Capture the cell that displays the provided text and extract its (x, y) central coordinate. 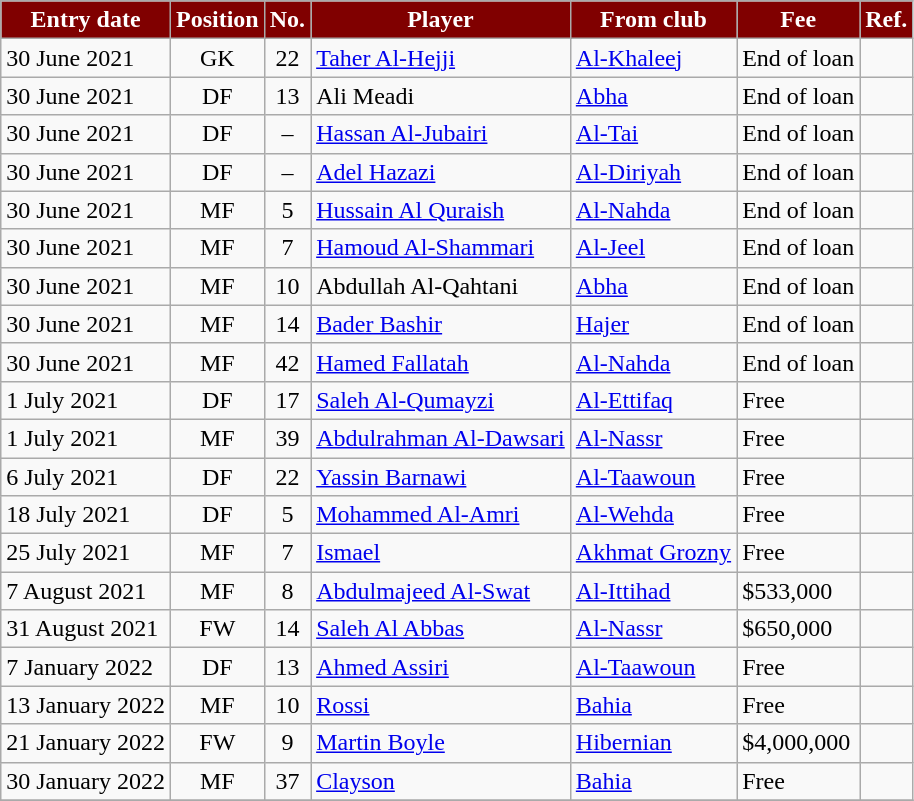
Saleh Al-Qumayzi (441, 400)
Hussain Al Quraish (441, 210)
Hamed Fallatah (441, 362)
Fee (798, 20)
Martin Boyle (441, 743)
42 (287, 362)
6 July 2021 (86, 477)
Taher Al-Hejji (441, 58)
31 August 2021 (86, 629)
Al-Ittihad (653, 591)
Ismael (441, 553)
Clayson (441, 781)
Hamoud Al-Shammari (441, 248)
30 January 2022 (86, 781)
Entry date (86, 20)
Yassin Barnawi (441, 477)
37 (287, 781)
Hassan Al-Jubairi (441, 134)
21 January 2022 (86, 743)
17 (287, 400)
Al-Wehda (653, 515)
No. (287, 20)
Player (441, 20)
GK (217, 58)
Rossi (441, 705)
Al-Tai (653, 134)
$650,000 (798, 629)
Position (217, 20)
Bader Bashir (441, 324)
8 (287, 591)
$533,000 (798, 591)
Adel Hazazi (441, 172)
Ref. (886, 20)
Mohammed Al-Amri (441, 515)
Akhmat Grozny (653, 553)
$4,000,000 (798, 743)
Al-Jeel (653, 248)
Al-Diriyah (653, 172)
Hibernian (653, 743)
7 August 2021 (86, 591)
25 July 2021 (86, 553)
Saleh Al Abbas (441, 629)
Hajer (653, 324)
18 July 2021 (86, 515)
From club (653, 20)
Abdulmajeed Al-Swat (441, 591)
13 January 2022 (86, 705)
39 (287, 438)
9 (287, 743)
Al-Ettifaq (653, 400)
7 January 2022 (86, 667)
Abdullah Al-Qahtani (441, 286)
Al-Khaleej (653, 58)
Ahmed Assiri (441, 667)
Ali Meadi (441, 96)
Abdulrahman Al-Dawsari (441, 438)
